Provide the (x, y) coordinate of the cell's center where the given text is located.  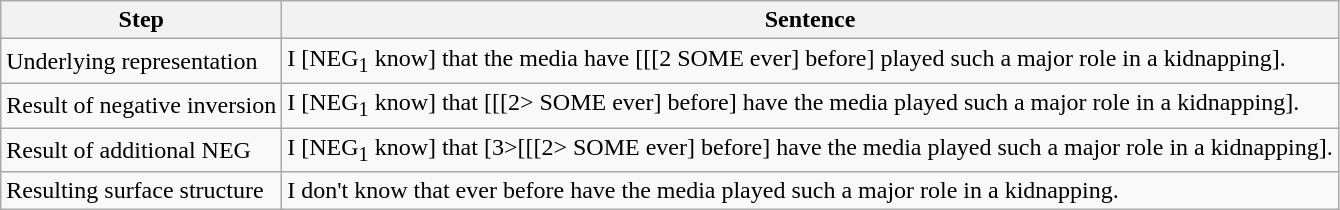
I don't know that ever before have the media played such a major role in a kidnapping. (810, 191)
Result of negative inversion (142, 105)
I [NEG1 know] that [3>[[[2> SOME ever] before] have the media played such a major role in a kidnapping]. (810, 150)
Sentence (810, 20)
I [NEG1 know] that the media have [[[2 SOME ever] before] played such a major role in a kidnapping]. (810, 61)
Resulting surface structure (142, 191)
I [NEG1 know] that [[[2> SOME ever] before] have the media played such a major role in a kidnapping]. (810, 105)
Underlying representation (142, 61)
Step (142, 20)
Result of additional NEG (142, 150)
